Scan for the cell matching the given text and deliver its (x, y) coordinate at center. 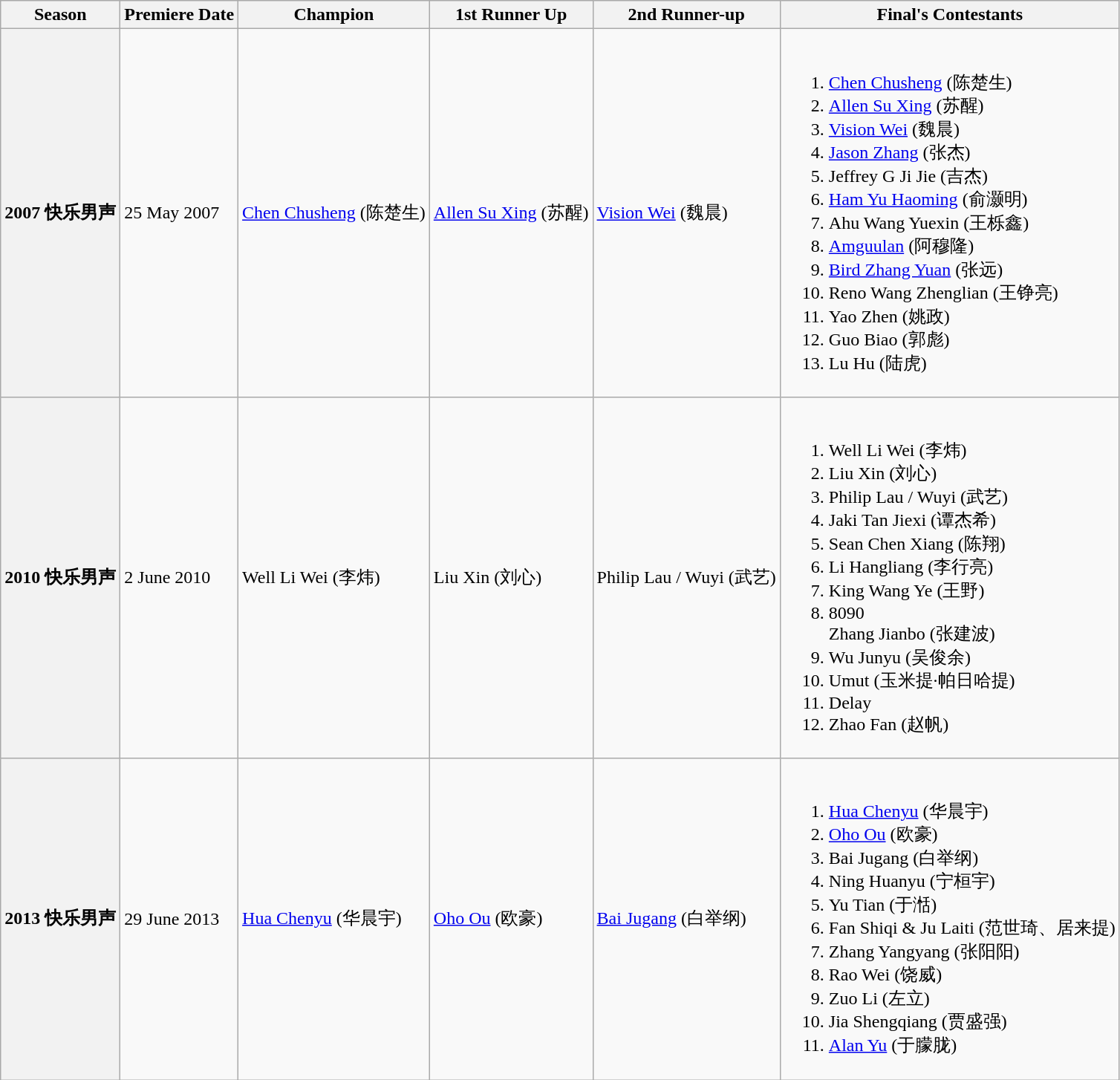
Premiere Date (180, 15)
Philip Lau / Wuyi (武艺) (686, 578)
Final's Contestants (949, 15)
Liu Xin (刘心) (511, 578)
2nd Runner-up (686, 15)
Bai Jugang (白举纲) (686, 920)
Allen Su Xing (苏醒) (511, 213)
29 June 2013 (180, 920)
Vision Wei (魏晨) (686, 213)
2010 快乐男声 (61, 578)
25 May 2007 (180, 213)
2 June 2010 (180, 578)
2007 快乐男声 (61, 213)
Champion (334, 15)
1st Runner Up (511, 15)
2013 快乐男声 (61, 920)
Hua Chenyu (华晨宇) (334, 920)
Well Li Wei (李炜) (334, 578)
Oho Ou (欧豪) (511, 920)
Chen Chusheng (陈楚生) (334, 213)
Season (61, 15)
